Output the [x, y] coordinate of the center of the cell containing the given text.  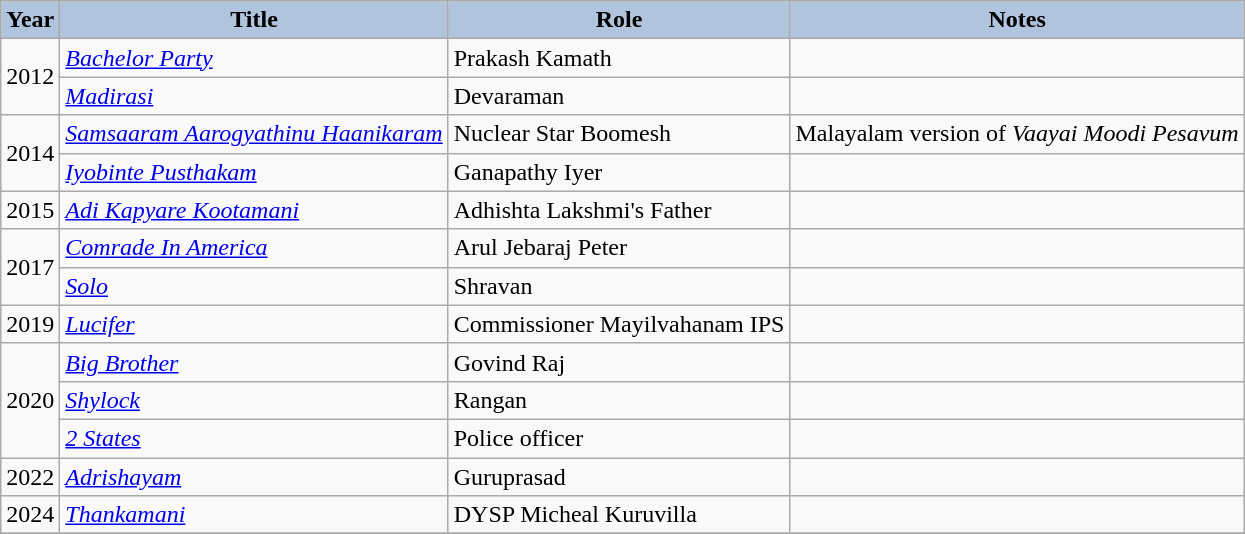
Samsaaram Aarogyathinu Haanikaram [254, 134]
2022 [30, 477]
Prakash Kamath [619, 58]
2020 [30, 400]
Comrade In America [254, 248]
Adhishta Lakshmi's Father [619, 210]
2 States [254, 438]
2015 [30, 210]
Police officer [619, 438]
Guruprasad [619, 477]
Madirasi [254, 96]
Thankamani [254, 515]
DYSP Micheal Kuruvilla [619, 515]
Nuclear Star Boomesh [619, 134]
2017 [30, 267]
Adi Kapyare Kootamani [254, 210]
Shylock [254, 400]
Lucifer [254, 324]
2012 [30, 77]
Commissioner Mayilvahanam IPS [619, 324]
Arul Jebaraj Peter [619, 248]
Role [619, 20]
Bachelor Party [254, 58]
Iyobinte Pusthakam [254, 172]
Adrishayam [254, 477]
Devaraman [619, 96]
Shravan [619, 286]
2014 [30, 153]
Notes [1017, 20]
2019 [30, 324]
Malayalam version of Vaayai Moodi Pesavum [1017, 134]
Big Brother [254, 362]
2024 [30, 515]
Rangan [619, 400]
Year [30, 20]
Govind Raj [619, 362]
Ganapathy Iyer [619, 172]
Solo [254, 286]
Title [254, 20]
